Output the (x, y) coordinate of the center of the cell containing the given text.  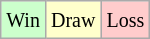
Draw (72, 20)
Loss (126, 20)
Win (24, 20)
